Identify which cell holds the provided text, then report its (x, y) central coordinate. 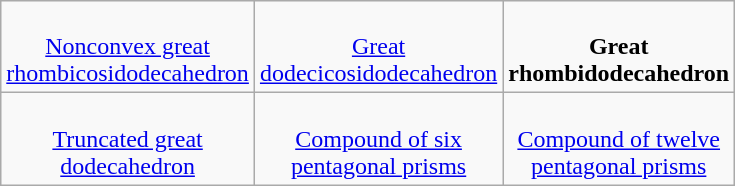
Compound of twelve pentagonal prisms (619, 139)
Great dodecicosidodecahedron (378, 47)
Nonconvex great rhombicosidodecahedron (128, 47)
Compound of six pentagonal prisms (378, 139)
Great rhombidodecahedron (619, 47)
Truncated great dodecahedron (128, 139)
